Find where the given text appears and provide that cell's center as (x, y) coordinate. 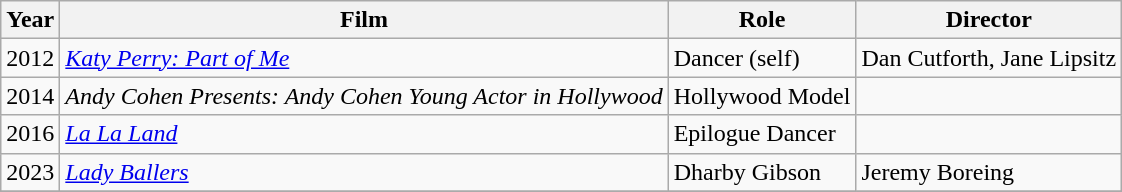
Jeremy Boreing (989, 172)
Andy Cohen Presents: Andy Cohen Young Actor in Hollywood (364, 96)
Dancer (self) (762, 58)
Role (762, 20)
La La Land (364, 134)
2016 (30, 134)
Epilogue Dancer (762, 134)
Lady Ballers (364, 172)
Dan Cutforth, Jane Lipsitz (989, 58)
Dharby Gibson (762, 172)
Katy Perry: Part of Me (364, 58)
2023 (30, 172)
Year (30, 20)
Director (989, 20)
Film (364, 20)
2012 (30, 58)
Hollywood Model (762, 96)
2014 (30, 96)
